Output the [x, y] coordinate of the center of the cell containing the given text.  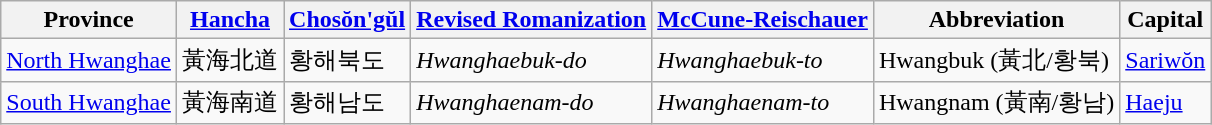
黃海南道 [230, 102]
Revised Romanization [532, 20]
Hwanghaenam-do [532, 102]
황해남도 [348, 102]
Hwanghaebuk-to [763, 60]
North Hwanghae [89, 60]
Hwangbuk (黃北/황북) [996, 60]
Hwangnam (黃南/황남) [996, 102]
Sariwŏn [1166, 60]
McCune-Reischauer [763, 20]
Capital [1166, 20]
黃海北道 [230, 60]
Abbreviation [996, 20]
Hwanghaebuk-do [532, 60]
Hancha [230, 20]
Haeju [1166, 102]
South Hwanghae [89, 102]
Province [89, 20]
Chosŏn'gŭl [348, 20]
황해북도 [348, 60]
Hwanghaenam-to [763, 102]
